For the text-containing cell, return its midpoint in (X, Y) coordinate format. 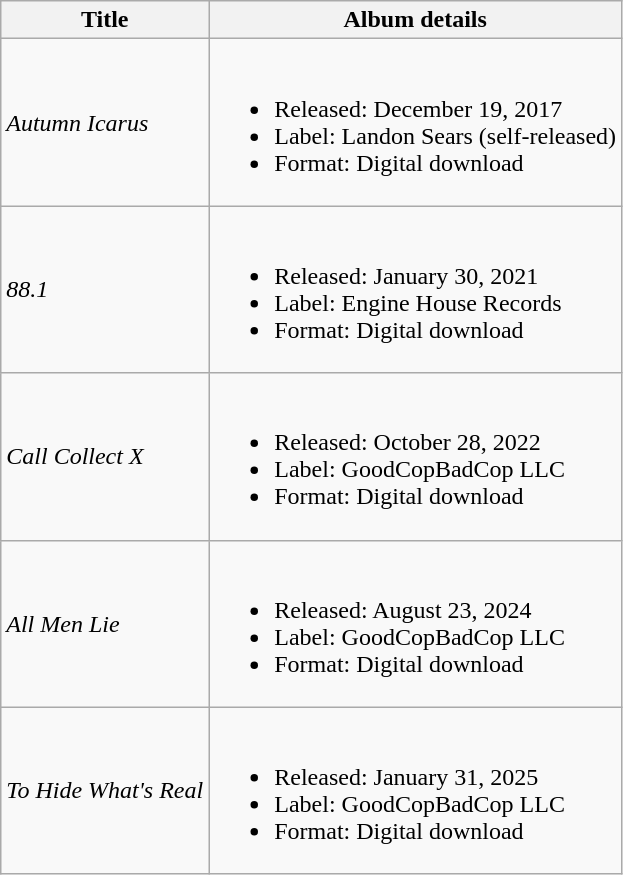
Released: October 28, 2022Label: GoodCopBadCop LLCFormat: Digital download (416, 456)
Released: January 31, 2025Label: GoodCopBadCop LLCFormat: Digital download (416, 790)
88.1 (105, 290)
Call Collect X (105, 456)
Released: December 19, 2017Label: Landon Sears (self-released)Format: Digital download (416, 122)
Autumn Icarus (105, 122)
To Hide What's Real (105, 790)
Title (105, 20)
Album details (416, 20)
Released: January 30, 2021Label: Engine House RecordsFormat: Digital download (416, 290)
Released: August 23, 2024Label: GoodCopBadCop LLCFormat: Digital download (416, 624)
All Men Lie (105, 624)
